Detect which cell encompasses the target text, then output its [x, y] center coordinate. 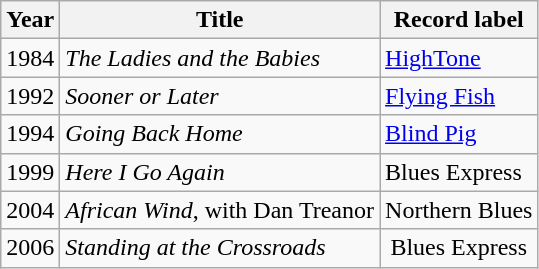
Year [30, 20]
1984 [30, 58]
Going Back Home [220, 134]
Standing at the Crossroads [220, 248]
Here I Go Again [220, 172]
Title [220, 20]
The Ladies and the Babies [220, 58]
1992 [30, 96]
African Wind, with Dan Treanor [220, 210]
Blind Pig [459, 134]
HighTone [459, 58]
1999 [30, 172]
Sooner or Later [220, 96]
2006 [30, 248]
Northern Blues [459, 210]
Flying Fish [459, 96]
1994 [30, 134]
2004 [30, 210]
Record label [459, 20]
